Pinpoint the cell where the given text exists, returning its (x, y) midpoint coordinate. 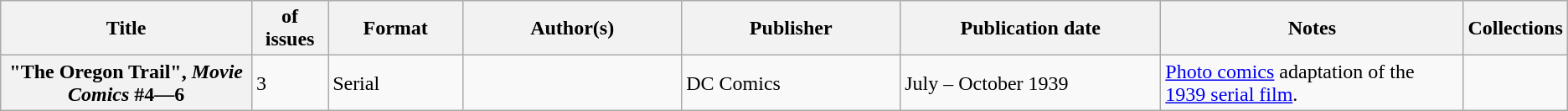
3 (290, 82)
Notes (1312, 29)
Collections (1515, 29)
Format (395, 29)
Photo comics adaptation of the 1939 serial film. (1312, 82)
"The Oregon Trail", Movie Comics #4—6 (126, 82)
of issues (290, 29)
Title (126, 29)
DC Comics (791, 82)
Serial (395, 82)
July – October 1939 (1030, 82)
Author(s) (573, 29)
Publisher (791, 29)
Publication date (1030, 29)
